Pinpoint the cell where the given text exists, returning its [x, y] midpoint coordinate. 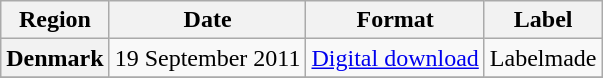
Date [208, 20]
Labelmade [543, 58]
Region [55, 20]
Label [543, 20]
Digital download [395, 58]
Denmark [55, 58]
Format [395, 20]
19 September 2011 [208, 58]
